Return [X, Y] of the center of cell containing provided text 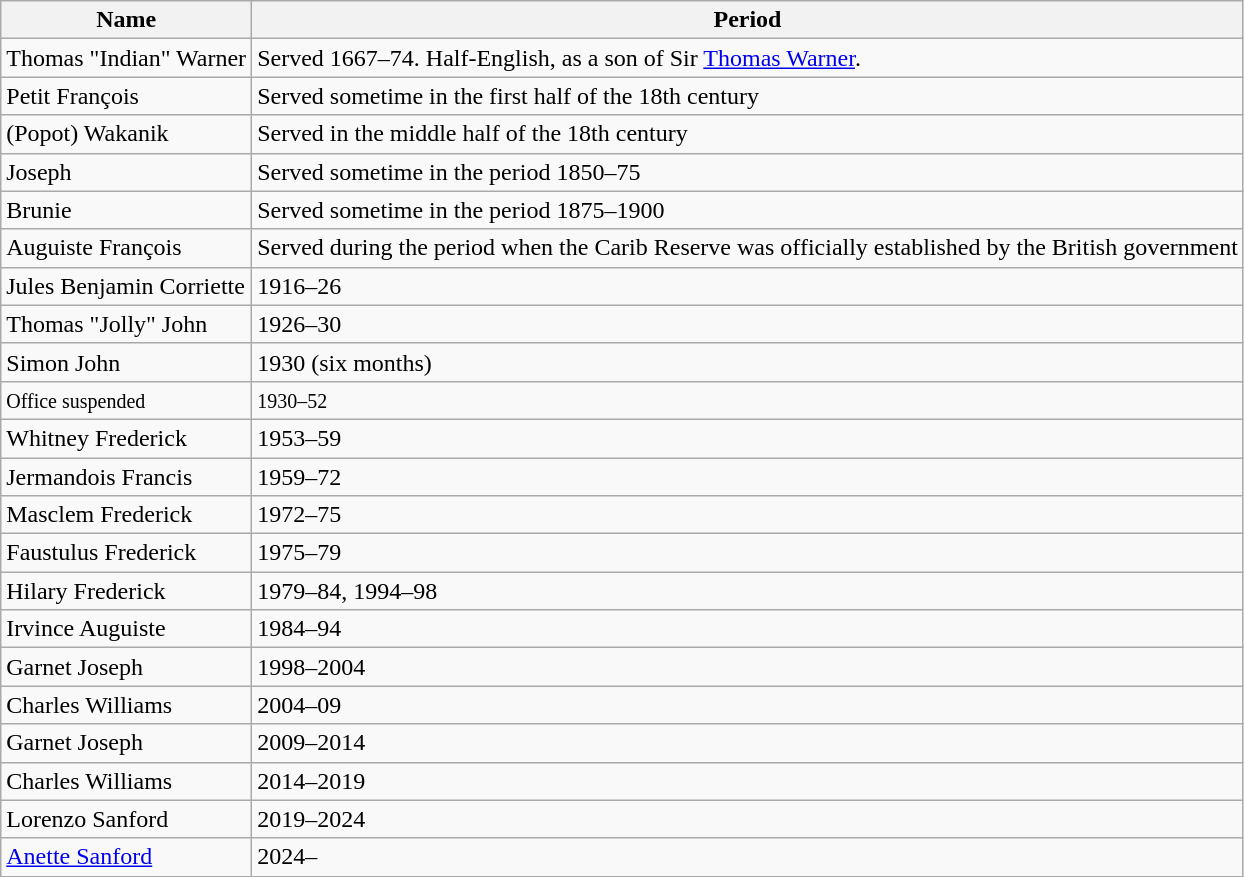
1975–79 [748, 553]
Hilary Frederick [126, 591]
Served in the middle half of the 18th century [748, 134]
Auguiste François [126, 248]
1916–26 [748, 286]
Served sometime in the period 1850–75 [748, 172]
Irvince Auguiste [126, 629]
Whitney Frederick [126, 438]
1972–75 [748, 515]
1930–52 [748, 400]
2009–2014 [748, 743]
1926–30 [748, 324]
2014–2019 [748, 781]
(Popot) Wakanik [126, 134]
2004–09 [748, 705]
Thomas "Jolly" John [126, 324]
1984–94 [748, 629]
Period [748, 20]
Name [126, 20]
Anette Sanford [126, 857]
Served sometime in the period 1875–1900 [748, 210]
1959–72 [748, 477]
Petit François [126, 96]
2024– [748, 857]
Masclem Frederick [126, 515]
Office suspended [126, 400]
Served during the period when the Carib Reserve was officially established by the British government [748, 248]
Served 1667–74. Half-English, as a son of Sir Thomas Warner. [748, 58]
Joseph [126, 172]
1953–59 [748, 438]
1998–2004 [748, 667]
Lorenzo Sanford [126, 819]
Served sometime in the first half of the 18th century [748, 96]
1979–84, 1994–98 [748, 591]
Brunie [126, 210]
Thomas "Indian" Warner [126, 58]
Faustulus Frederick [126, 553]
Jermandois Francis [126, 477]
1930 (six months) [748, 362]
2019–2024 [748, 819]
Simon John [126, 362]
Jules Benjamin Corriette [126, 286]
